From the cell containing the given text, extract its center point as (x, y) coordinate. 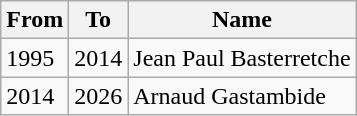
From (35, 20)
Name (242, 20)
2026 (98, 96)
To (98, 20)
1995 (35, 58)
Jean Paul Basterretche (242, 58)
Arnaud Gastambide (242, 96)
